Extract the [X, Y] coordinate from the center of the cell holding the provided text.  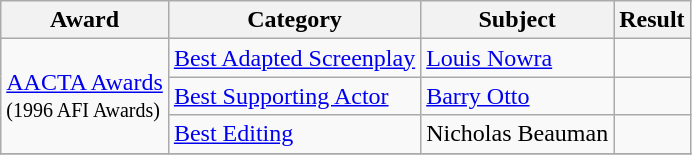
Best Adapted Screenplay [294, 58]
AACTA Awards(1996 AFI Awards) [85, 96]
Barry Otto [518, 96]
Subject [518, 20]
Category [294, 20]
Best Editing [294, 134]
Nicholas Beauman [518, 134]
Award [85, 20]
Best Supporting Actor [294, 96]
Louis Nowra [518, 58]
Result [652, 20]
